For the text-containing cell, return its midpoint in [x, y] coordinate format. 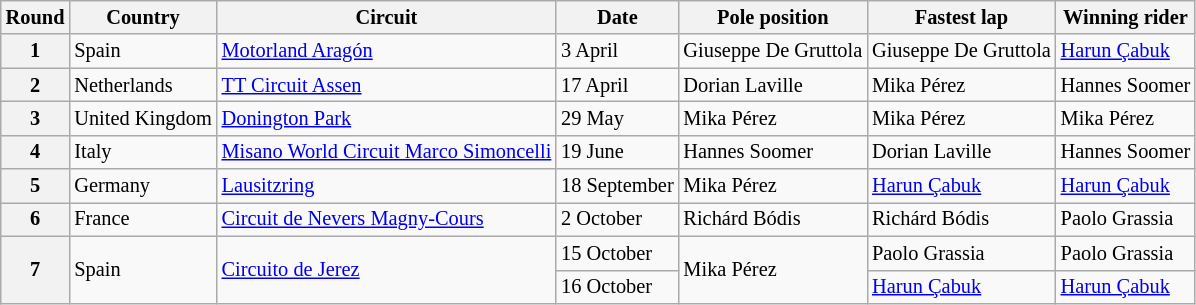
TT Circuit Assen [387, 85]
Country [142, 17]
15 October [617, 253]
3 [36, 118]
France [142, 219]
Netherlands [142, 85]
2 [36, 85]
6 [36, 219]
16 October [617, 287]
2 October [617, 219]
18 September [617, 186]
Fastest lap [962, 17]
Pole position [774, 17]
29 May [617, 118]
4 [36, 152]
Italy [142, 152]
Date [617, 17]
17 April [617, 85]
Misano World Circuit Marco Simoncelli [387, 152]
5 [36, 186]
Lausitzring [387, 186]
Circuit de Nevers Magny-Cours [387, 219]
Winning rider [1126, 17]
Round [36, 17]
Circuit [387, 17]
Germany [142, 186]
7 [36, 270]
Circuito de Jerez [387, 270]
1 [36, 51]
3 April [617, 51]
Donington Park [387, 118]
United Kingdom [142, 118]
19 June [617, 152]
Motorland Aragón [387, 51]
